Identify which cell holds the provided text, then report its [x, y] central coordinate. 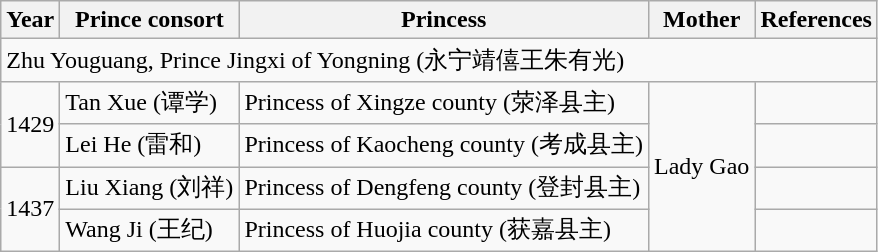
Lady Gao [701, 166]
Liu Xiang (刘祥) [150, 188]
Mother [701, 20]
Princess [444, 20]
References [816, 20]
Zhu Youguang, Prince Jingxi of Yongning (永宁靖僖王朱有光) [440, 60]
Princess of Kaocheng county (考成县主) [444, 146]
1429 [30, 124]
Princess of Dengfeng county (登封县主) [444, 188]
Year [30, 20]
Princess of Huojia county (获嘉县主) [444, 230]
Wang Ji (王纪) [150, 230]
1437 [30, 208]
Prince consort [150, 20]
Princess of Xingze county (荥泽县主) [444, 102]
Tan Xue (谭学) [150, 102]
Lei He (雷和) [150, 146]
